Detect which cell encompasses the target text, then output its (x, y) center coordinate. 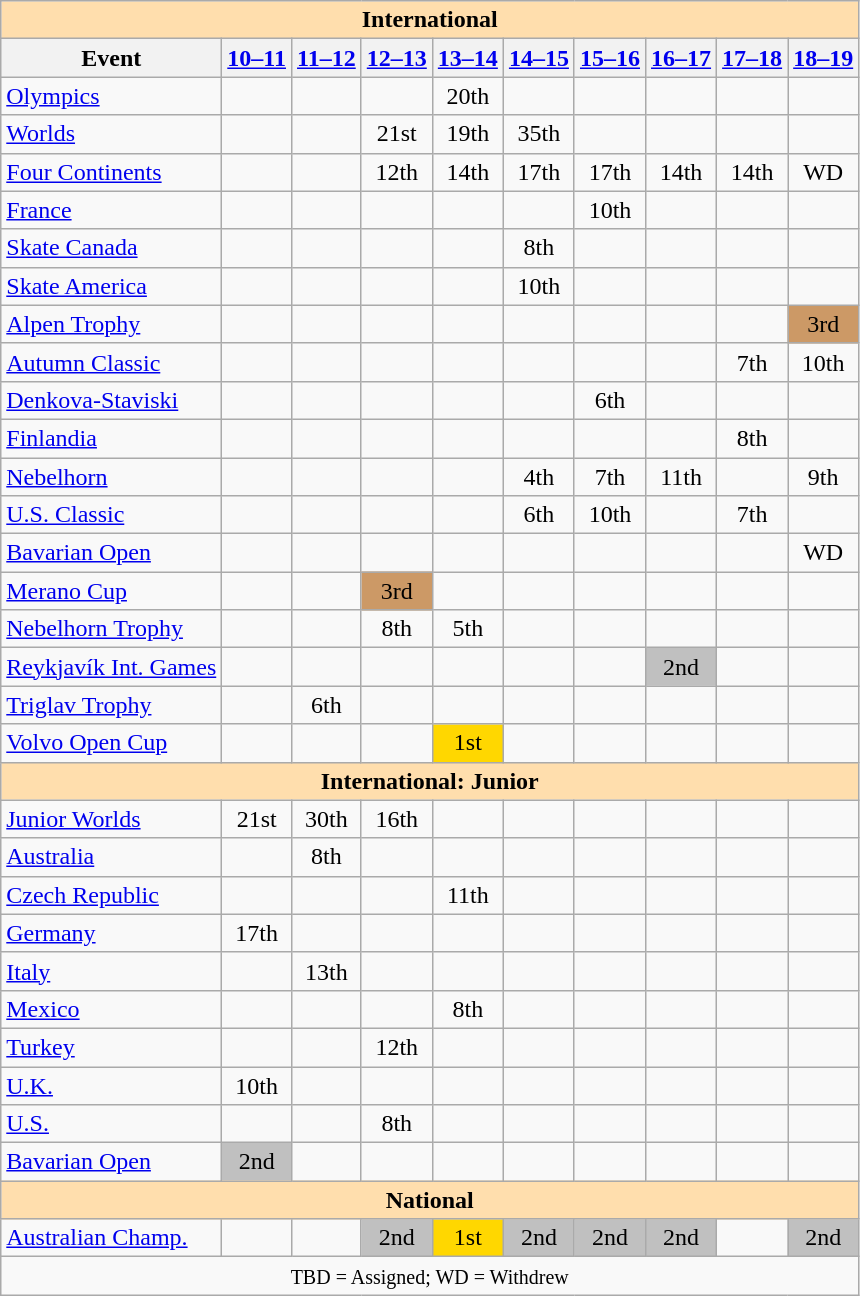
Turkey (112, 1047)
Reykjavík Int. Games (112, 667)
13th (327, 971)
Nebelhorn Trophy (112, 629)
U.K. (112, 1085)
Nebelhorn (112, 477)
Mexico (112, 1009)
Worlds (112, 134)
U.S. Classic (112, 515)
17–18 (752, 58)
National (430, 1200)
Germany (112, 933)
France (112, 210)
TBD = Assigned; WD = Withdrew (430, 1276)
11–12 (327, 58)
Merano Cup (112, 591)
International (430, 20)
Event (112, 58)
Volvo Open Cup (112, 743)
Four Continents (112, 172)
35th (538, 134)
Skate America (112, 286)
4th (538, 477)
Denkova-Staviski (112, 400)
12–13 (396, 58)
5th (468, 629)
15–16 (610, 58)
16th (396, 819)
Triglav Trophy (112, 705)
Australian Champ. (112, 1238)
Australia (112, 857)
Finlandia (112, 438)
20th (468, 96)
16–17 (682, 58)
Junior Worlds (112, 819)
Czech Republic (112, 895)
Autumn Classic (112, 362)
30th (327, 819)
International: Junior (430, 781)
9th (824, 477)
18–19 (824, 58)
Skate Canada (112, 248)
13–14 (468, 58)
U.S. (112, 1124)
Italy (112, 971)
19th (468, 134)
Olympics (112, 96)
14–15 (538, 58)
10–11 (257, 58)
Alpen Trophy (112, 324)
